Determine the [X, Y] coordinate at the center of the cell enclosing the given text.  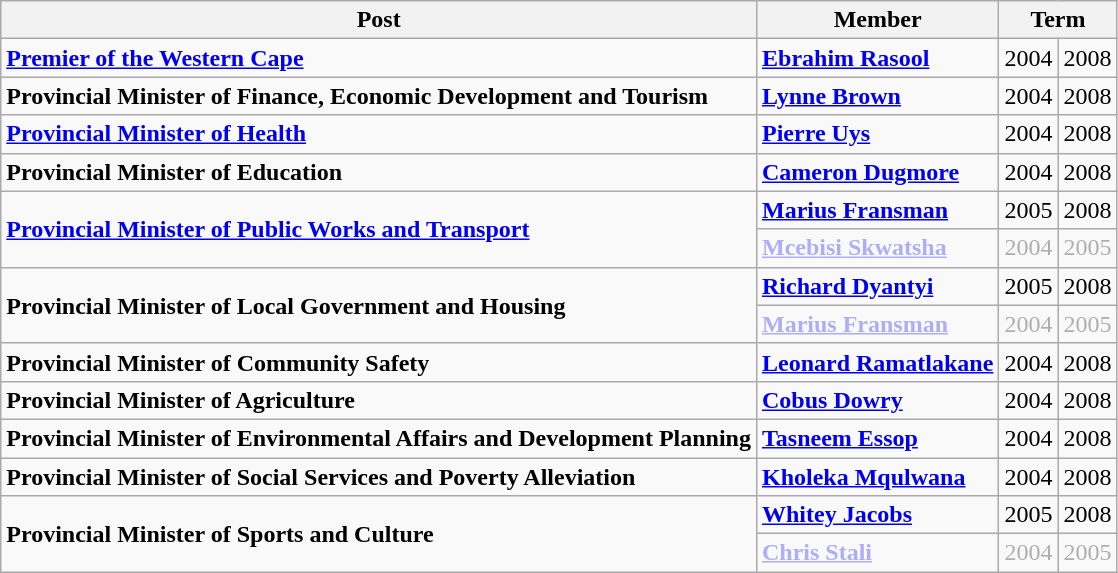
Kholeka Mqulwana [877, 477]
Cameron Dugmore [877, 172]
Ebrahim Rasool [877, 58]
Pierre Uys [877, 134]
Provincial Minister of Finance, Economic Development and Tourism [379, 96]
Provincial Minister of Public Works and Transport [379, 229]
Provincial Minister of Environmental Affairs and Development Planning [379, 438]
Provincial Minister of Local Government and Housing [379, 305]
Richard Dyantyi [877, 286]
Premier of the Western Cape [379, 58]
Whitey Jacobs [877, 515]
Provincial Minister of Social Services and Poverty Alleviation [379, 477]
Leonard Ramatlakane [877, 362]
Provincial Minister of Sports and Culture [379, 534]
Post [379, 20]
Lynne Brown [877, 96]
Cobus Dowry [877, 400]
Provincial Minister of Community Safety [379, 362]
Tasneem Essop [877, 438]
Provincial Minister of Health [379, 134]
Provincial Minister of Education [379, 172]
Chris Stali [877, 553]
Member [877, 20]
Mcebisi Skwatsha [877, 248]
Term [1058, 20]
Provincial Minister of Agriculture [379, 400]
